Output the [X, Y] coordinate of the center of the cell containing the given text.  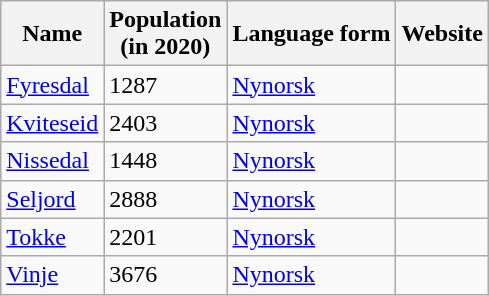
Language form [312, 34]
Fyresdal [52, 85]
Name [52, 34]
Seljord [52, 199]
Population(in 2020) [166, 34]
Tokke [52, 237]
2201 [166, 237]
2888 [166, 199]
1287 [166, 85]
Nissedal [52, 161]
Kviteseid [52, 123]
3676 [166, 275]
Vinje [52, 275]
2403 [166, 123]
1448 [166, 161]
Website [442, 34]
